Locate the cell with the specified text and output its (x, y) center coordinate. 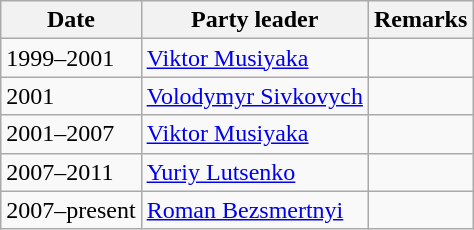
Party leader (254, 20)
2007–present (71, 210)
Volodymyr Sivkovych (254, 96)
Remarks (420, 20)
Yuriy Lutsenko (254, 172)
2001 (71, 96)
Date (71, 20)
2001–2007 (71, 134)
2007–2011 (71, 172)
1999–2001 (71, 58)
Roman Bezsmertnyi (254, 210)
